Locate the cell with the specified text and output its [X, Y] center coordinate. 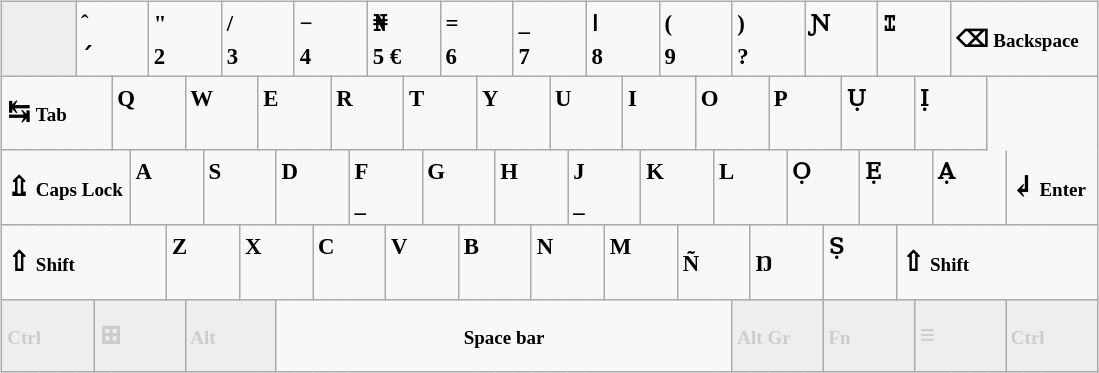
⇫ Caps Lock [66, 187]
/3 [258, 39]
ǀ8 [622, 39]
L [750, 187]
P [804, 113]
T [440, 113]
⌫ Backspace [1024, 39]
M [640, 262]
)? [768, 39]
(9 [696, 39]
Ñ [714, 262]
↹ Tab [57, 113]
S [240, 187]
Alt Gr [778, 336]
K [678, 187]
Ṣ [860, 262]
G [458, 187]
=6 [476, 39]
B [496, 262]
V [422, 262]
"2 [186, 39]
⊞ [140, 336]
Ị [950, 113]
Z [204, 262]
ˆˊ [112, 39]
_7 [550, 39]
C [350, 262]
F_ [386, 187]
Ŋ [786, 262]
≡ [960, 336]
Ẹ [896, 187]
Y [514, 113]
Alt [230, 336]
O [732, 113]
Ɪ [914, 39]
Space bar [504, 336]
−4 [330, 39]
Fn [868, 336]
D [312, 187]
R [368, 113]
N [568, 262]
X [276, 262]
Ɲ [842, 39]
Ạ [970, 187]
I [660, 113]
Q [148, 113]
J_ [604, 187]
U [586, 113]
Ọ [824, 187]
H [532, 187]
A [166, 187]
↲ Enter [1052, 187]
Ụ [878, 113]
W [222, 113]
₦5 € [404, 39]
E [294, 113]
